Determine the (X, Y) coordinate at the center of the cell enclosing the given text.  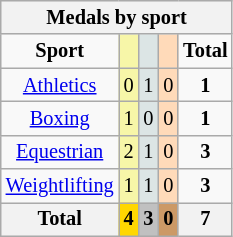
7 (205, 219)
Weightlifting (60, 186)
Medals by sport (117, 17)
2 (129, 152)
Equestrian (60, 152)
Boxing (60, 118)
Sport (60, 51)
Athletics (60, 85)
4 (129, 219)
